Locate the cell with the specified text and output its (x, y) center coordinate. 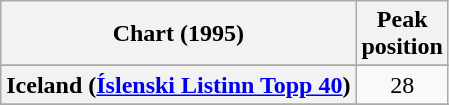
Iceland (Íslenski Listinn Topp 40) (178, 85)
Chart (1995) (178, 34)
Peakposition (402, 34)
28 (402, 85)
